Output the [X, Y] coordinate of the center of the cell containing the given text.  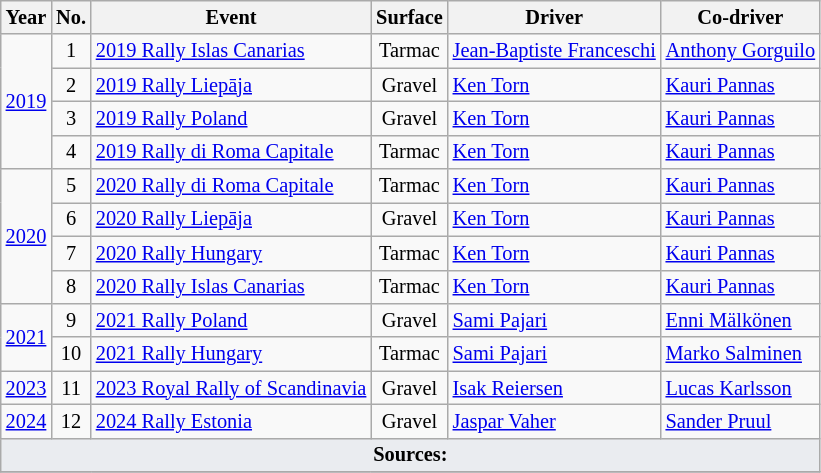
5 [71, 186]
7 [71, 253]
2019 Rally Islas Canarias [231, 51]
2021 Rally Poland [231, 320]
Jaspar Vaher [554, 421]
2021 Rally Hungary [231, 354]
6 [71, 219]
Isak Reiersen [554, 388]
Event [231, 17]
Year [26, 17]
Anthony Gorguilo [740, 51]
12 [71, 421]
2021 [26, 336]
Lucas Karlsson [740, 388]
2020 Rally di Roma Capitale [231, 186]
2020 Rally Hungary [231, 253]
2020 Rally Liepāja [231, 219]
2019 Rally di Roma Capitale [231, 152]
Surface [409, 17]
2019 [26, 102]
Co-driver [740, 17]
2023 Royal Rally of Scandinavia [231, 388]
2 [71, 85]
2019 Rally Poland [231, 118]
2024 [26, 421]
2023 [26, 388]
11 [71, 388]
4 [71, 152]
2019 Rally Liepāja [231, 85]
Sources: [410, 455]
2020 [26, 236]
Driver [554, 17]
Marko Salminen [740, 354]
3 [71, 118]
Enni Mälkönen [740, 320]
Sander Pruul [740, 421]
2020 Rally Islas Canarias [231, 287]
9 [71, 320]
Jean-Baptiste Franceschi [554, 51]
8 [71, 287]
10 [71, 354]
2024 Rally Estonia [231, 421]
1 [71, 51]
No. [71, 17]
